For the text-containing cell, return its midpoint in [x, y] coordinate format. 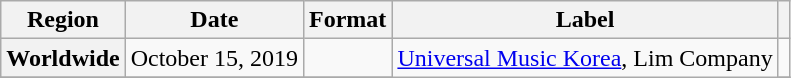
Label [585, 20]
Universal Music Korea, Lim Company [585, 58]
Date [214, 20]
Region [63, 20]
Worldwide [63, 58]
Format [348, 20]
October 15, 2019 [214, 58]
